Return (x, y) of the center of cell containing provided text 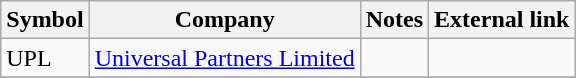
UPL (45, 58)
Notes (394, 20)
Symbol (45, 20)
Company (224, 20)
External link (502, 20)
Universal Partners Limited (224, 58)
